Scan for the cell matching the given text and deliver its [X, Y] coordinate at center. 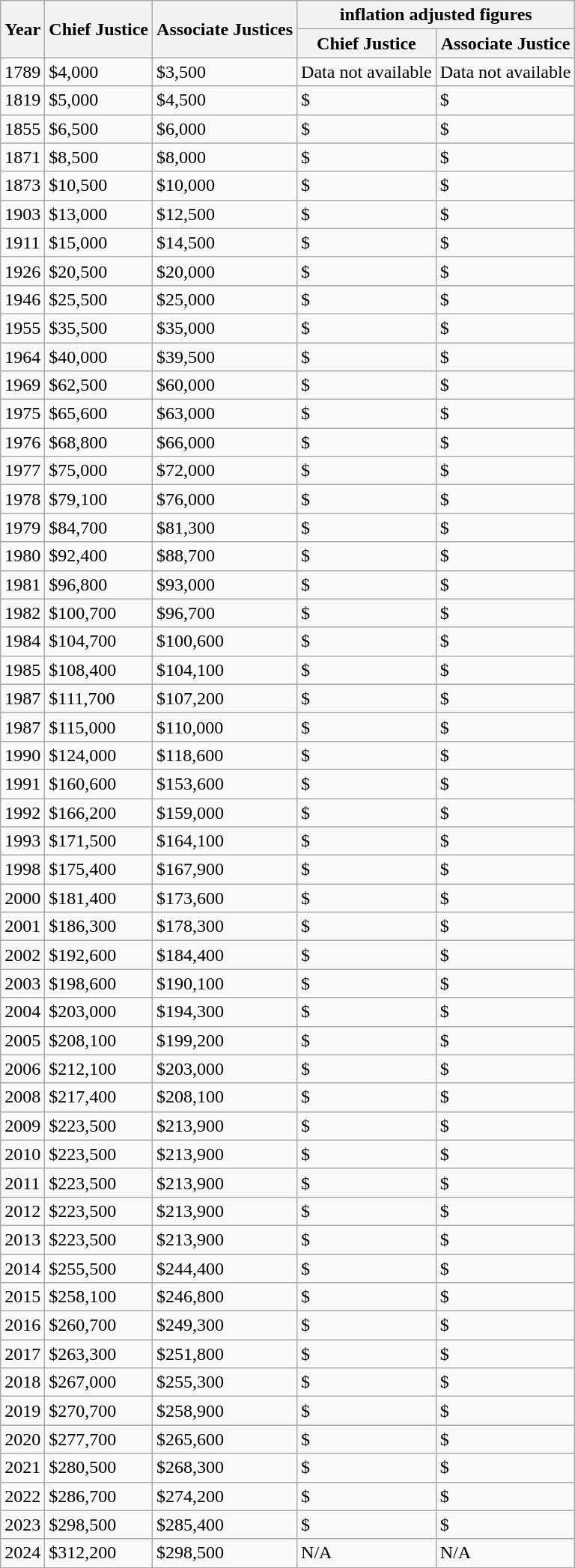
$268,300 [225, 1468]
$66,000 [225, 442]
$280,500 [99, 1468]
2012 [22, 1211]
1991 [22, 784]
$14,500 [225, 242]
$4,000 [99, 72]
2011 [22, 1183]
1975 [22, 414]
1873 [22, 186]
$25,500 [99, 299]
1979 [22, 528]
$166,200 [99, 812]
$258,900 [225, 1411]
$65,600 [99, 414]
$198,600 [99, 983]
$181,400 [99, 898]
2000 [22, 898]
$274,200 [225, 1496]
$111,700 [99, 698]
$286,700 [99, 1496]
1984 [22, 641]
1985 [22, 670]
1946 [22, 299]
$25,000 [225, 299]
$159,000 [225, 812]
$260,700 [99, 1326]
1789 [22, 72]
1871 [22, 157]
$115,000 [99, 727]
$265,600 [225, 1439]
Associate Justices [225, 29]
$104,100 [225, 670]
$96,800 [99, 585]
2024 [22, 1553]
$192,600 [99, 955]
2013 [22, 1239]
1911 [22, 242]
$164,100 [225, 841]
$6,500 [99, 129]
2015 [22, 1297]
$60,000 [225, 385]
1981 [22, 585]
2001 [22, 927]
2009 [22, 1126]
$110,000 [225, 727]
$285,400 [225, 1525]
$212,100 [99, 1069]
$72,000 [225, 471]
$6,000 [225, 129]
$108,400 [99, 670]
1969 [22, 385]
2014 [22, 1269]
$118,600 [225, 755]
$124,000 [99, 755]
$153,600 [225, 784]
$62,500 [99, 385]
$186,300 [99, 927]
2023 [22, 1525]
Associate Justice [505, 43]
$12,500 [225, 214]
$267,000 [99, 1382]
$251,800 [225, 1354]
$10,500 [99, 186]
$92,400 [99, 556]
1998 [22, 870]
2018 [22, 1382]
$249,300 [225, 1326]
$13,000 [99, 214]
$93,000 [225, 585]
inflation adjusted figures [436, 15]
$96,700 [225, 613]
2017 [22, 1354]
$167,900 [225, 870]
$244,400 [225, 1269]
$255,500 [99, 1269]
1819 [22, 100]
2021 [22, 1468]
2016 [22, 1326]
$173,600 [225, 898]
$104,700 [99, 641]
$10,000 [225, 186]
1980 [22, 556]
Year [22, 29]
$8,000 [225, 157]
1855 [22, 129]
2005 [22, 1040]
$263,300 [99, 1354]
$246,800 [225, 1297]
$5,000 [99, 100]
$75,000 [99, 471]
$35,500 [99, 328]
$312,200 [99, 1553]
$4,500 [225, 100]
$184,400 [225, 955]
$190,100 [225, 983]
$8,500 [99, 157]
$3,500 [225, 72]
1990 [22, 755]
$277,700 [99, 1439]
2020 [22, 1439]
2019 [22, 1411]
2004 [22, 1012]
1993 [22, 841]
2022 [22, 1496]
$84,700 [99, 528]
$194,300 [225, 1012]
1978 [22, 499]
$88,700 [225, 556]
$107,200 [225, 698]
1982 [22, 613]
$100,700 [99, 613]
$270,700 [99, 1411]
1976 [22, 442]
2003 [22, 983]
$76,000 [225, 499]
$258,100 [99, 1297]
$217,400 [99, 1097]
1955 [22, 328]
$255,300 [225, 1382]
$171,500 [99, 841]
$178,300 [225, 927]
$160,600 [99, 784]
2010 [22, 1154]
$35,000 [225, 328]
1977 [22, 471]
$20,000 [225, 271]
$63,000 [225, 414]
$20,500 [99, 271]
$81,300 [225, 528]
1964 [22, 357]
$15,000 [99, 242]
$175,400 [99, 870]
1903 [22, 214]
$39,500 [225, 357]
1992 [22, 812]
$199,200 [225, 1040]
$79,100 [99, 499]
1926 [22, 271]
2002 [22, 955]
$100,600 [225, 641]
$68,800 [99, 442]
$40,000 [99, 357]
2006 [22, 1069]
2008 [22, 1097]
